Identify which cell holds the provided text, then report its [x, y] central coordinate. 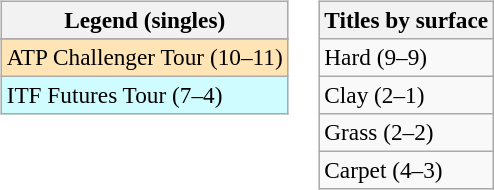
ATP Challenger Tour (10–11) [144, 57]
Clay (2–1) [406, 95]
Grass (2–2) [406, 133]
Legend (singles) [144, 20]
Titles by surface [406, 20]
ITF Futures Tour (7–4) [144, 95]
Carpet (4–3) [406, 171]
Hard (9–9) [406, 57]
